For the text-containing cell, return its midpoint in (X, Y) coordinate format. 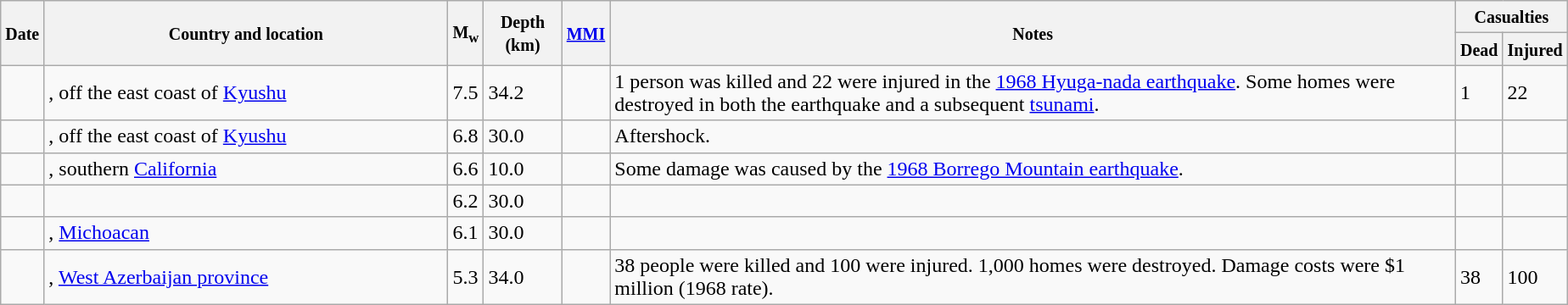
Date (22, 33)
6.2 (466, 201)
10.0 (523, 169)
6.8 (466, 136)
100 (1535, 276)
, Michoacan (246, 233)
6.1 (466, 233)
Country and location (246, 33)
38 people were killed and 100 were injured. 1,000 homes were destroyed. Damage costs were $1 million (1968 rate). (1033, 276)
, southern California (246, 169)
6.6 (466, 169)
Mw (466, 33)
5.3 (466, 276)
, West Azerbaijan province (246, 276)
34.2 (523, 93)
22 (1535, 93)
Casualties (1511, 17)
Injured (1535, 49)
38 (1479, 276)
34.0 (523, 276)
1 person was killed and 22 were injured in the 1968 Hyuga-nada earthquake. Some homes were destroyed in both the earthquake and a subsequent tsunami. (1033, 93)
Aftershock. (1033, 136)
Notes (1033, 33)
MMI (585, 33)
Some damage was caused by the 1968 Borrego Mountain earthquake. (1033, 169)
Depth (km) (523, 33)
7.5 (466, 93)
1 (1479, 93)
Dead (1479, 49)
